Extract the [x, y] coordinate from the center of the cell holding the provided text.  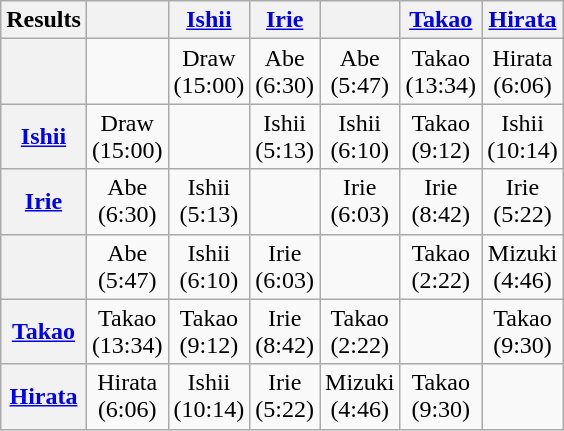
Results [44, 20]
